Scan for the cell matching the given text and deliver its (x, y) coordinate at center. 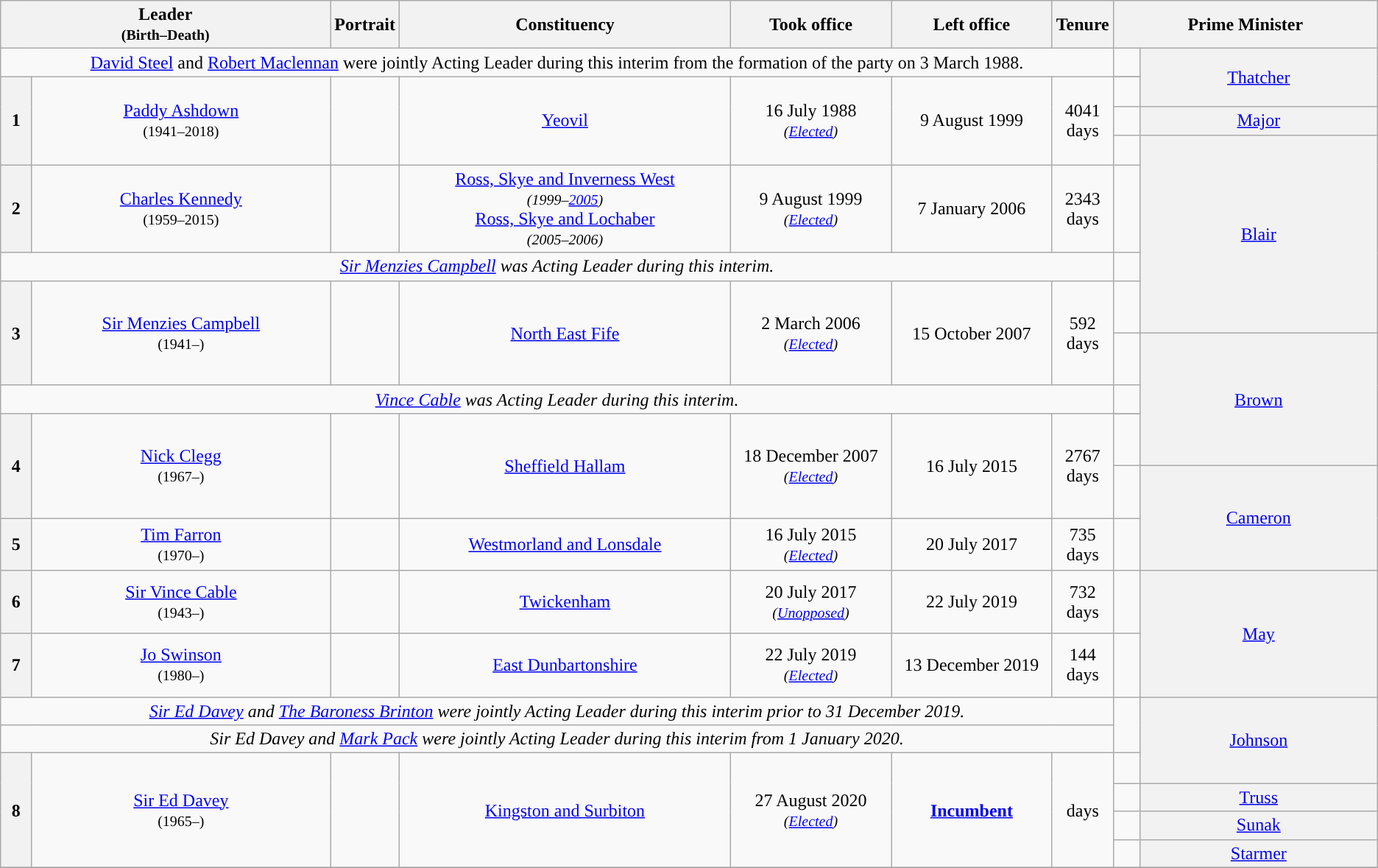
13 December 2019 (972, 666)
735 days (1082, 545)
9 August 1999(Elected) (810, 209)
Incumbent (972, 810)
Kingston and Surbiton (565, 810)
Sunak (1259, 825)
8 (16, 810)
Truss (1259, 797)
Sir Ed Davey and The Baroness Brinton were jointly Acting Leader during this interim prior to 31 December 2019. (557, 711)
4041 days (1082, 121)
Sir Ed Davey(1965–) (181, 810)
Sir Menzies Campbell(1941–) (181, 333)
20 July 2017 (972, 545)
Nick Clegg(1967–) (181, 465)
7 (16, 666)
Yeovil (565, 121)
2 (16, 209)
North East Fife (565, 333)
9 August 1999 (972, 121)
16 July 2015(Elected) (810, 545)
East Dunbartonshire (565, 666)
David Steel and Robert Maclennan were jointly Acting Leader during this interim from the formation of the party on 3 March 1988. (557, 63)
Left office (972, 25)
2767 days (1082, 465)
2 March 2006(Elected) (810, 333)
Major (1259, 121)
Took office (810, 25)
days (1082, 810)
5 (16, 545)
Paddy Ashdown(1941–2018) (181, 121)
Jo Swinson(1980–) (181, 666)
May (1259, 634)
20 July 2017(Unopposed) (810, 602)
592 days (1082, 333)
15 October 2007 (972, 333)
22 July 2019(Elected) (810, 666)
Charles Kennedy(1959–2015) (181, 209)
144 days (1082, 666)
2343 days (1082, 209)
16 July 2015 (972, 465)
Tenure (1082, 25)
18 December 2007(Elected) (810, 465)
Twickenham (565, 602)
22 July 2019 (972, 602)
3 (16, 333)
6 (16, 602)
Tim Farron(1970–) (181, 545)
Cameron (1259, 518)
Blair (1259, 234)
7 January 2006 (972, 209)
Vince Cable was Acting Leader during this interim. (557, 399)
Leader(Birth–Death) (166, 25)
Westmorland and Lonsdale (565, 545)
Ross, Skye and Inverness West(1999–2005)Ross, Skye and Lochaber(2005–2006) (565, 209)
Sheffield Hallam (565, 465)
1 (16, 121)
Prime Minister (1245, 25)
Sir Ed Davey and Mark Pack were jointly Acting Leader during this interim from 1 January 2020. (557, 739)
16 July 1988(Elected) (810, 121)
732 days (1082, 602)
Starmer (1259, 853)
Johnson (1259, 741)
Sir Vince Cable(1943–) (181, 602)
Sir Menzies Campbell was Acting Leader during this interim. (557, 267)
Constituency (565, 25)
Thatcher (1259, 78)
Brown (1259, 399)
4 (16, 465)
Portrait (365, 25)
27 August 2020(Elected) (810, 810)
